Return the (x, y) coordinate for the center point of the cell that contains the specified text.  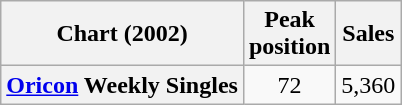
Sales (368, 34)
Peakposition (289, 34)
Oricon Weekly Singles (122, 85)
72 (289, 85)
Chart (2002) (122, 34)
5,360 (368, 85)
